Determine the [X, Y] coordinate at the center of the cell enclosing the given text.  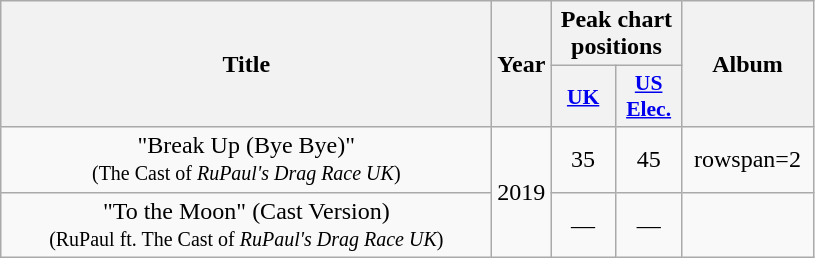
USElec. [648, 96]
45 [648, 160]
Peak chart positions [616, 34]
35 [583, 160]
Title [246, 64]
rowspan=2 [748, 160]
2019 [522, 192]
UK [583, 96]
"To the Moon" (Cast Version)(RuPaul ft. The Cast of RuPaul's Drag Race UK) [246, 224]
Album [748, 64]
"Break Up (Bye Bye)"(The Cast of RuPaul's Drag Race UK) [246, 160]
Year [522, 64]
